For the text-containing cell, return its midpoint in [X, Y] coordinate format. 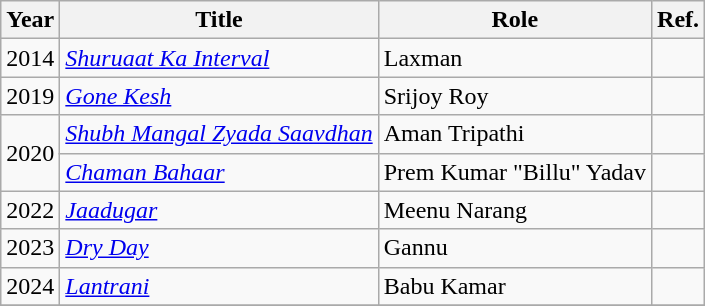
Chaman Bahaar [219, 172]
Lantrani [219, 286]
Ref. [678, 20]
Gannu [514, 248]
Jaadugar [219, 210]
Year [30, 20]
Shuruaat Ka Interval [219, 58]
2022 [30, 210]
Laxman [514, 58]
Shubh Mangal Zyada Saavdhan [219, 134]
2024 [30, 286]
Dry Day [219, 248]
Srijoy Roy [514, 96]
2020 [30, 153]
2019 [30, 96]
Meenu Narang [514, 210]
2014 [30, 58]
Aman Tripathi [514, 134]
Role [514, 20]
Gone Kesh [219, 96]
Babu Kamar [514, 286]
Title [219, 20]
Prem Kumar "Billu" Yadav [514, 172]
2023 [30, 248]
